Scan for the cell matching the given text and deliver its (X, Y) coordinate at center. 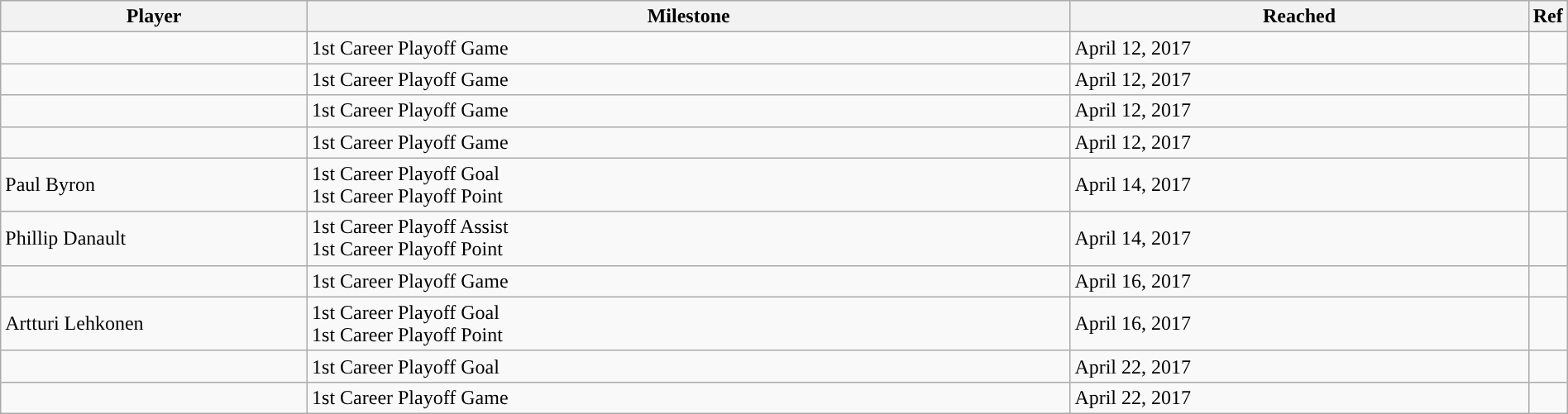
Milestone (689, 17)
Paul Byron (154, 185)
1st Career Playoff Goal (689, 366)
Reached (1299, 17)
1st Career Playoff Assist1st Career Playoff Point (689, 238)
Phillip Danault (154, 238)
Artturi Lehkonen (154, 324)
1st Career Playoff Goal1st Career Playoff Point (689, 324)
Player (154, 17)
1st Career Playoff Goal 1st Career Playoff Point (689, 185)
Ref (1548, 17)
